Return the (x, y) coordinate for the center point of the cell that contains the specified text.  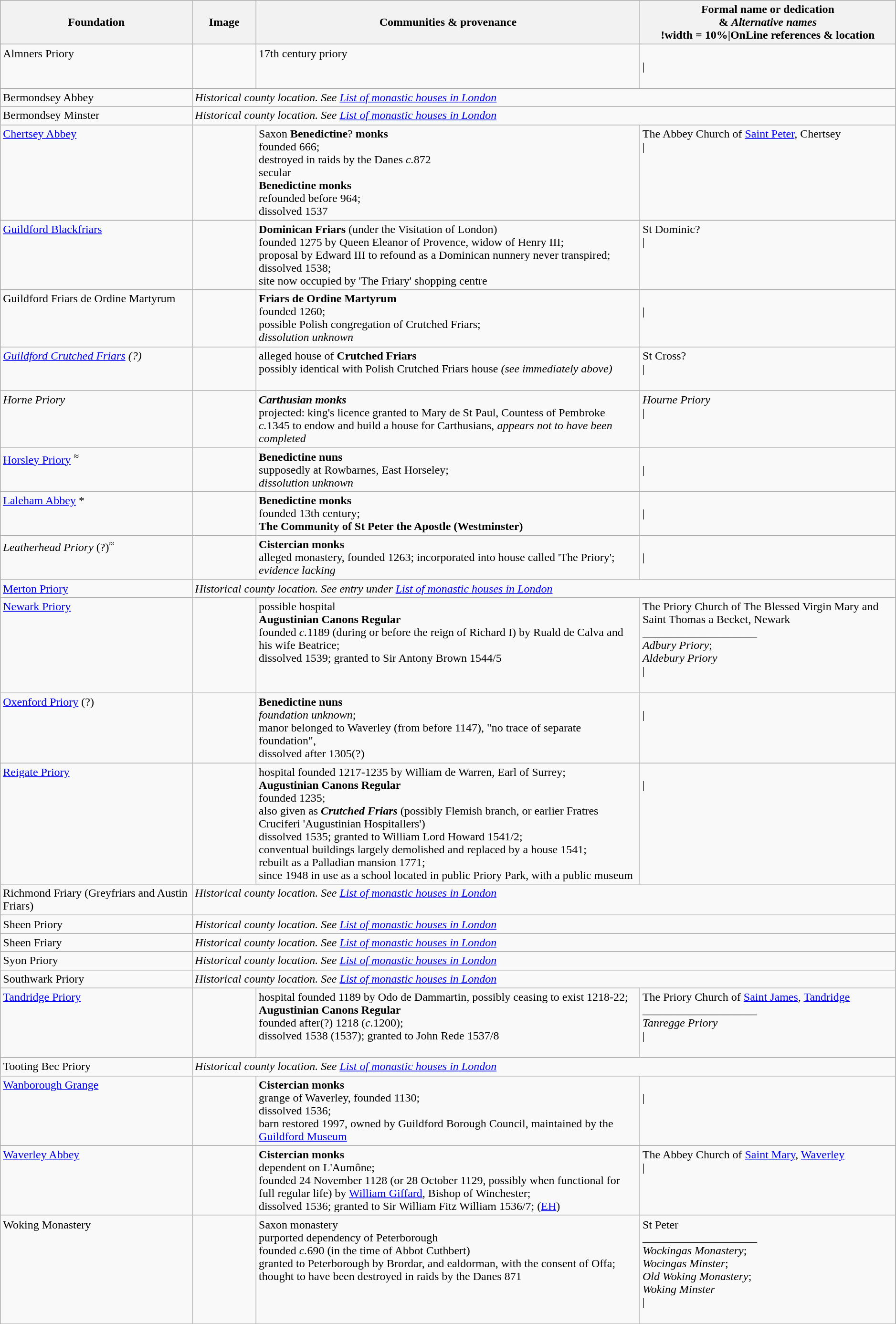
Saxon Benedictine? monksfounded 666;destroyed in raids by the Danes c.872secularBenedictine monksrefounded before 964;dissolved 1537 (448, 172)
Leatherhead Priory (?)≈ (96, 557)
Oxenford Priory (?) (96, 728)
Communities & provenance (448, 22)
Reigate Priory (96, 824)
Image (224, 22)
Waverley Abbey (96, 1180)
Foundation (96, 22)
Sheen Priory (96, 924)
Newark Priory (96, 646)
Woking Monastery (96, 1269)
Richmond Friary (Greyfriars and Austin Friars) (96, 900)
Historical county location. See entry under List of monastic houses in London (544, 589)
Horne Priory (96, 419)
Bermondsey Minster (96, 116)
Almners Priory (96, 66)
The Abbey Church of Saint Mary, Waverley| (768, 1180)
17th century priory (448, 66)
Tooting Bec Priory (96, 1067)
Benedictine nunssupposedly at Rowbarnes, East Horseley;dissolution unknown (448, 469)
The Abbey Church of Saint Peter, Chertsey| (768, 172)
Formal name or dedication & Alternative names!width = 10%|OnLine references & location (768, 22)
Guildford Crutched Friars (?) (96, 369)
Friars de Ordine Martyrumfounded 1260;possible Polish congregation of Crutched Friars;dissolution unknown (448, 318)
Tandridge Priory (96, 1023)
St Cross?| (768, 369)
Wanborough Grange (96, 1111)
The Priory Church of The Blessed Virgin Mary and Saint Thomas a Becket, Newark____________________Adbury Priory;Aldebury Priory| (768, 646)
The Priory Church of Saint James, Tandridge____________________Tanregge Priory| (768, 1023)
Merton Priory (96, 589)
Benedictine monksfounded 13th century;The Community of St Peter the Apostle (Westminster) (448, 513)
Horsley Priory ≈ (96, 469)
alleged house of Crutched Friarspossibly identical with Polish Crutched Friars house (see immediately above) (448, 369)
Bermondsey Abbey (96, 97)
Chertsey Abbey (96, 172)
Benedictine nunsfoundation unknown;manor belonged to Waverley (from before 1147), "no trace of separate foundation", dissolved after 1305(?) (448, 728)
Laleham Abbey * (96, 513)
Southwark Priory (96, 979)
St Dominic?| (768, 255)
Guildford Friars de Ordine Martyrum (96, 318)
Guildford Blackfriars (96, 255)
Cistercian monksalleged monastery, founded 1263; incorporated into house called 'The Priory'; evidence lacking (448, 557)
Syon Priory (96, 961)
St Peter____________________Wockingas Monastery;Wocingas Minster;Old Woking Monastery;Woking Minster| (768, 1269)
Sheen Friary (96, 943)
Hourne Priory| (768, 419)
